Search for the cell housing the specified text and yield its [X, Y] center coordinate. 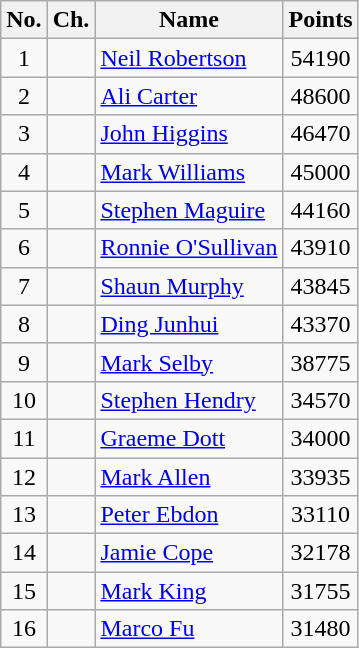
43845 [320, 286]
34570 [320, 400]
15 [24, 591]
34000 [320, 438]
Stephen Hendry [189, 400]
10 [24, 400]
Mark Williams [189, 172]
Mark Allen [189, 477]
1 [24, 58]
Ch. [71, 20]
John Higgins [189, 134]
8 [24, 324]
16 [24, 629]
31755 [320, 591]
Mark King [189, 591]
Ronnie O'Sullivan [189, 248]
7 [24, 286]
32178 [320, 553]
Points [320, 20]
Shaun Murphy [189, 286]
No. [24, 20]
33110 [320, 515]
Graeme Dott [189, 438]
54190 [320, 58]
5 [24, 210]
2 [24, 96]
48600 [320, 96]
38775 [320, 362]
31480 [320, 629]
Ding Junhui [189, 324]
6 [24, 248]
43910 [320, 248]
13 [24, 515]
33935 [320, 477]
9 [24, 362]
Ali Carter [189, 96]
Jamie Cope [189, 553]
4 [24, 172]
Marco Fu [189, 629]
11 [24, 438]
Peter Ebdon [189, 515]
Name [189, 20]
43370 [320, 324]
Neil Robertson [189, 58]
Mark Selby [189, 362]
Stephen Maguire [189, 210]
45000 [320, 172]
14 [24, 553]
44160 [320, 210]
12 [24, 477]
46470 [320, 134]
3 [24, 134]
